For the text-containing cell, return its midpoint in [X, Y] coordinate format. 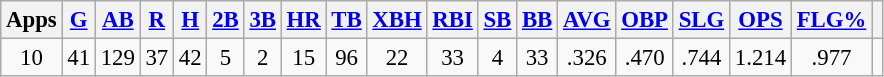
2B [226, 20]
Apps [32, 20]
4 [497, 58]
BB [538, 20]
TB [346, 20]
AVG [587, 20]
2 [262, 58]
.326 [587, 58]
37 [156, 58]
22 [397, 58]
.977 [831, 58]
.470 [644, 58]
XBH [397, 20]
41 [78, 58]
OPS [761, 20]
HR [304, 20]
3B [262, 20]
129 [118, 58]
H [190, 20]
15 [304, 58]
10 [32, 58]
.744 [701, 58]
1.214 [761, 58]
FLG% [831, 20]
G [78, 20]
5 [226, 58]
OBP [644, 20]
AB [118, 20]
SB [497, 20]
96 [346, 58]
R [156, 20]
42 [190, 58]
SLG [701, 20]
RBI [452, 20]
